Identify which cell holds the provided text, then report its [X, Y] central coordinate. 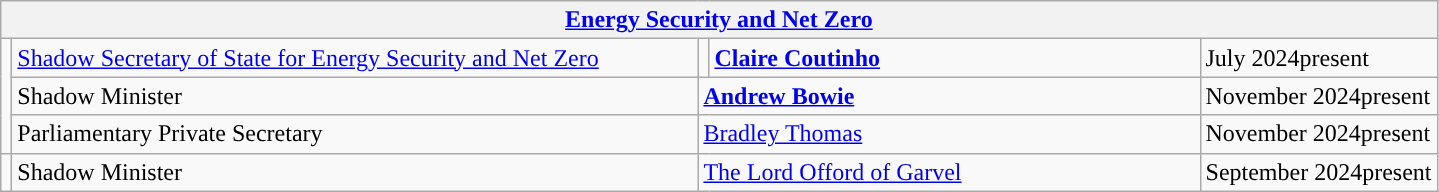
July 2024present [1318, 58]
Andrew Bowie [949, 96]
Shadow Secretary of State for Energy Security and Net Zero [355, 58]
September 2024present [1318, 172]
Claire Coutinho [954, 58]
The Lord Offord of Garvel [949, 172]
Bradley Thomas [949, 134]
Parliamentary Private Secretary [355, 134]
Energy Security and Net Zero [719, 20]
